Identify which cell holds the provided text, then report its [X, Y] central coordinate. 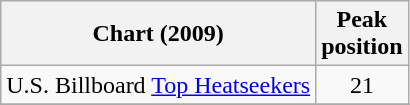
Chart (2009) [158, 34]
U.S. Billboard Top Heatseekers [158, 85]
21 [362, 85]
Peakposition [362, 34]
